Provide the [X, Y] coordinate of the cell's center where the given text is located.  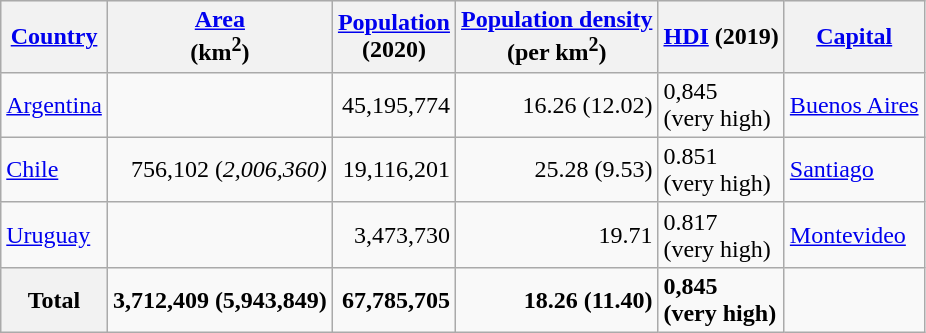
45,195,774 [394, 104]
18.26 (11.40) [556, 300]
HDI (2019) [721, 37]
0.851 (very high) [721, 170]
Population(2020) [394, 37]
16.26 (12.02) [556, 104]
Argentina [54, 104]
3,712,409 (5,943,849) [220, 300]
Uruguay [54, 234]
Buenos Aires [854, 104]
19,116,201 [394, 170]
19.71 [556, 234]
Total [54, 300]
3,473,730 [394, 234]
Population density(per km2) [556, 37]
0.817 (very high) [721, 234]
25.28 (9.53) [556, 170]
Capital [854, 37]
756,102 (2,006,360) [220, 170]
Country [54, 37]
Area(km2) [220, 37]
Chile [54, 170]
Montevideo [854, 234]
67,785,705 [394, 300]
Santiago [854, 170]
